Determine the [x, y] coordinate at the center of the cell enclosing the given text.  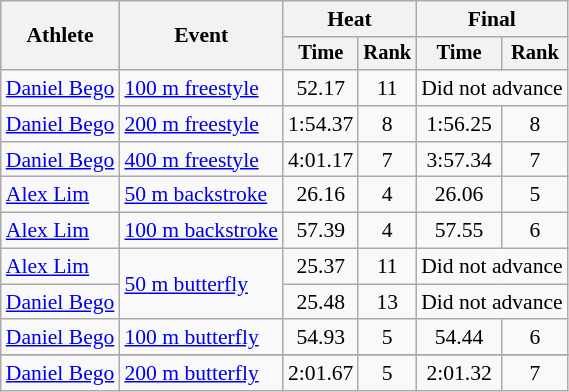
57.55 [459, 231]
54.93 [320, 338]
1:54.37 [320, 124]
Final [492, 19]
25.48 [320, 302]
26.16 [320, 195]
Athlete [60, 36]
54.44 [459, 338]
57.39 [320, 231]
13 [387, 302]
400 m freestyle [201, 160]
1:56.25 [459, 124]
200 m freestyle [201, 124]
Heat [350, 19]
25.37 [320, 267]
3:57.34 [459, 160]
100 m backstroke [201, 231]
26.06 [459, 195]
4:01.17 [320, 160]
50 m butterfly [201, 284]
100 m freestyle [201, 88]
50 m backstroke [201, 195]
100 m butterfly [201, 338]
200 m butterfly [201, 373]
Event [201, 36]
2:01.67 [320, 373]
52.17 [320, 88]
2:01.32 [459, 373]
